Detect which cell encompasses the target text, then output its (x, y) center coordinate. 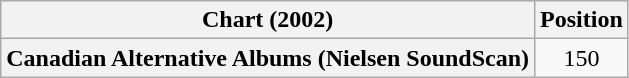
Chart (2002) (268, 20)
150 (582, 58)
Position (582, 20)
Canadian Alternative Albums (Nielsen SoundScan) (268, 58)
